Locate the cell with the specified text and output its (X, Y) center coordinate. 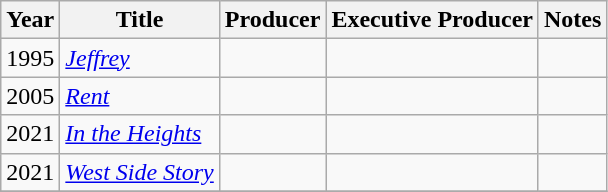
Year (30, 20)
1995 (30, 58)
In the Heights (140, 134)
Notes (572, 20)
Title (140, 20)
Producer (272, 20)
Rent (140, 96)
West Side Story (140, 172)
Jeffrey (140, 58)
Executive Producer (432, 20)
2005 (30, 96)
